Find where the given text appears and provide that cell's center as [x, y] coordinate. 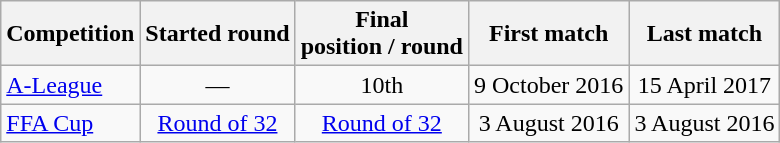
— [218, 85]
A-League [70, 85]
Last match [704, 34]
9 October 2016 [548, 85]
First match [548, 34]
Started round [218, 34]
15 April 2017 [704, 85]
FFA Cup [70, 123]
Competition [70, 34]
10th [382, 85]
Final position / round [382, 34]
